Identify which cell holds the provided text, then report its (x, y) central coordinate. 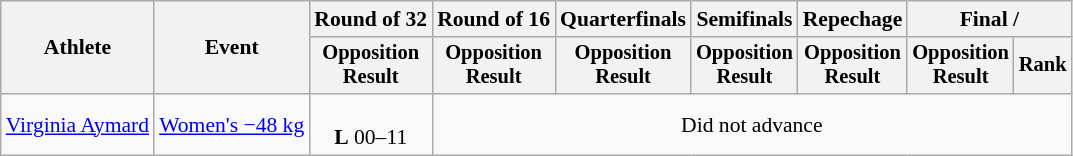
Quarterfinals (623, 19)
Round of 32 (370, 19)
Final / (989, 19)
Women's −48 kg (232, 124)
Did not advance (752, 124)
Semifinals (744, 19)
Event (232, 48)
Repechage (853, 19)
Round of 16 (494, 19)
Rank (1043, 66)
Virginia Aymard (78, 124)
L 00–11 (370, 124)
Athlete (78, 48)
